For the text-containing cell, return its midpoint in [x, y] coordinate format. 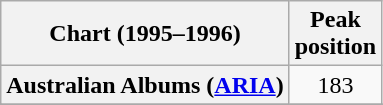
183 [335, 85]
Australian Albums (ARIA) [145, 85]
Peakposition [335, 34]
Chart (1995–1996) [145, 34]
